Scan for the cell matching the given text and deliver its [x, y] coordinate at center. 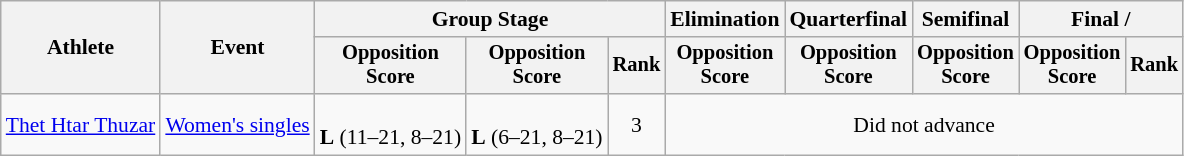
Women's singles [237, 124]
Semifinal [966, 19]
3 [637, 124]
L (11–21, 8–21) [390, 124]
Did not advance [924, 124]
Quarterfinal [848, 19]
L (6–21, 8–21) [536, 124]
Group Stage [490, 19]
Final / [1101, 19]
Elimination [724, 19]
Event [237, 48]
Athlete [81, 48]
Thet Htar Thuzar [81, 124]
